Identify which cell holds the provided text, then report its (X, Y) central coordinate. 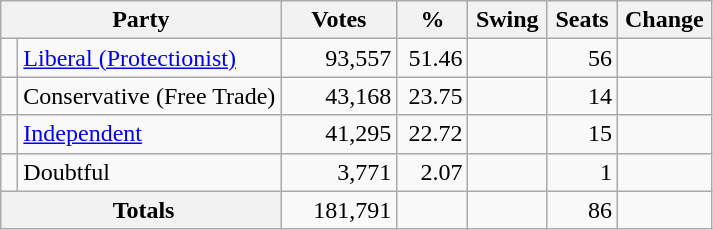
51.46 (432, 58)
Conservative (Free Trade) (150, 96)
Independent (150, 134)
Party (141, 20)
86 (582, 210)
23.75 (432, 96)
2.07 (432, 172)
14 (582, 96)
3,771 (339, 172)
Swing (508, 20)
15 (582, 134)
41,295 (339, 134)
Totals (141, 210)
22.72 (432, 134)
Liberal (Protectionist) (150, 58)
181,791 (339, 210)
93,557 (339, 58)
% (432, 20)
Change (665, 20)
Votes (339, 20)
Seats (582, 20)
43,168 (339, 96)
Doubtful (150, 172)
1 (582, 172)
56 (582, 58)
